Detect which cell encompasses the target text, then output its (X, Y) center coordinate. 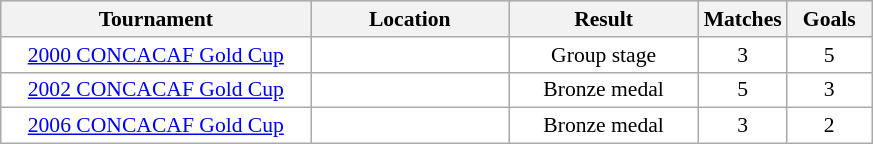
Tournament (156, 19)
2 (830, 126)
2006 CONCACAF Gold Cup (156, 126)
Result (603, 19)
2002 CONCACAF Gold Cup (156, 90)
Location (410, 19)
Group stage (603, 55)
2000 CONCACAF Gold Cup (156, 55)
Matches (743, 19)
Goals (830, 19)
